Search for the cell housing the specified text and yield its (X, Y) center coordinate. 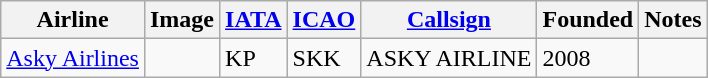
IATA (254, 20)
Asky Airlines (73, 58)
2008 (588, 58)
Founded (588, 20)
KP (254, 58)
ICAO (324, 20)
Callsign (449, 20)
Airline (73, 20)
Image (182, 20)
Notes (673, 20)
SKK (324, 58)
ASKY AIRLINE (449, 58)
